Output the (X, Y) coordinate of the center of the cell containing the given text.  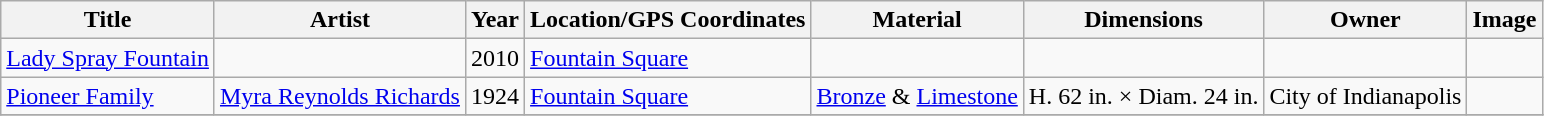
Image (1504, 20)
Myra Reynolds Richards (340, 96)
Bronze & Limestone (917, 96)
Artist (340, 20)
Pioneer Family (108, 96)
H. 62 in. × Diam. 24 in. (1144, 96)
Location/GPS Coordinates (668, 20)
Material (917, 20)
City of Indianapolis (1366, 96)
Owner (1366, 20)
Title (108, 20)
1924 (494, 96)
Lady Spray Fountain (108, 58)
Dimensions (1144, 20)
2010 (494, 58)
Year (494, 20)
